Find where the given text appears and provide that cell's center as [x, y] coordinate. 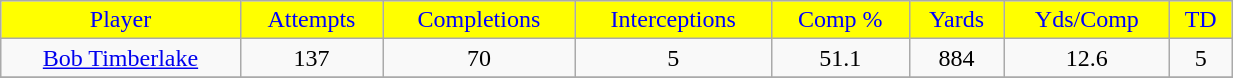
137 [312, 58]
70 [479, 58]
Yds/Comp [1087, 20]
Comp % [840, 20]
Yards [956, 20]
884 [956, 58]
Bob Timberlake [120, 58]
Player [120, 20]
51.1 [840, 58]
Completions [479, 20]
TD [1201, 20]
12.6 [1087, 58]
Attempts [312, 20]
Interceptions [673, 20]
